Capture the cell that displays the provided text and extract its (x, y) central coordinate. 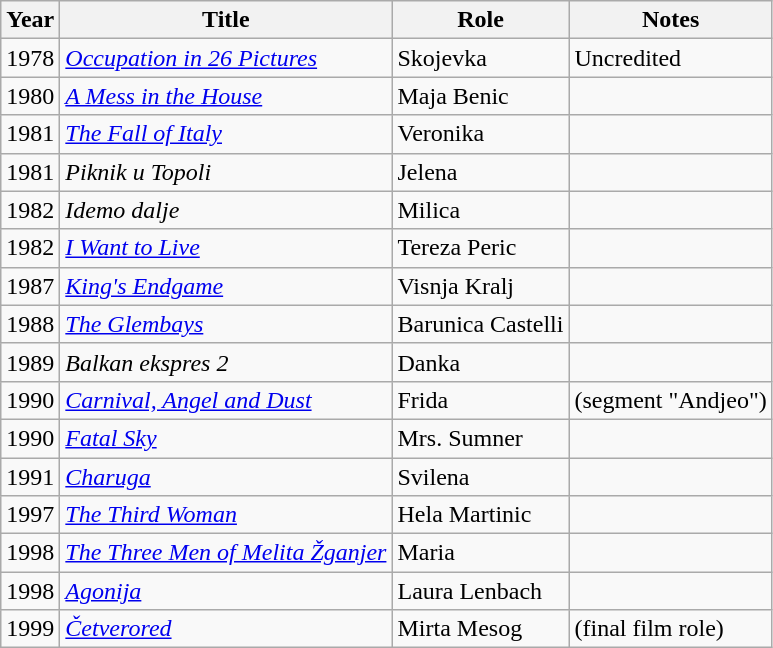
Mrs. Sumner (480, 438)
1988 (30, 324)
Role (480, 20)
Skojevka (480, 58)
Maja Benic (480, 96)
Agonija (226, 591)
A Mess in the House (226, 96)
Tereza Peric (480, 248)
Maria (480, 553)
The Three Men of Melita Žganjer (226, 553)
Visnja Kralj (480, 286)
1989 (30, 362)
Fatal Sky (226, 438)
Veronika (480, 134)
I Want to Live (226, 248)
1999 (30, 629)
(segment "Andjeo") (670, 400)
Mirta Mesog (480, 629)
The Third Woman (226, 515)
Danka (480, 362)
Piknik u Topoli (226, 172)
Notes (670, 20)
1978 (30, 58)
Title (226, 20)
Year (30, 20)
Charuga (226, 477)
Laura Lenbach (480, 591)
Milica (480, 210)
1987 (30, 286)
The Fall of Italy (226, 134)
Barunica Castelli (480, 324)
Frida (480, 400)
1991 (30, 477)
King's Endgame (226, 286)
Idemo dalje (226, 210)
Četverored (226, 629)
Svilena (480, 477)
The Glembays (226, 324)
1997 (30, 515)
(final film role) (670, 629)
1980 (30, 96)
Hela Martinic (480, 515)
Jelena (480, 172)
Occupation in 26 Pictures (226, 58)
Carnival, Angel and Dust (226, 400)
Uncredited (670, 58)
Balkan ekspres 2 (226, 362)
